Detect which cell encompasses the target text, then output its [X, Y] center coordinate. 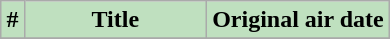
Title [116, 20]
# [12, 20]
Original air date [298, 20]
